Return (x, y) of the center of cell containing provided text 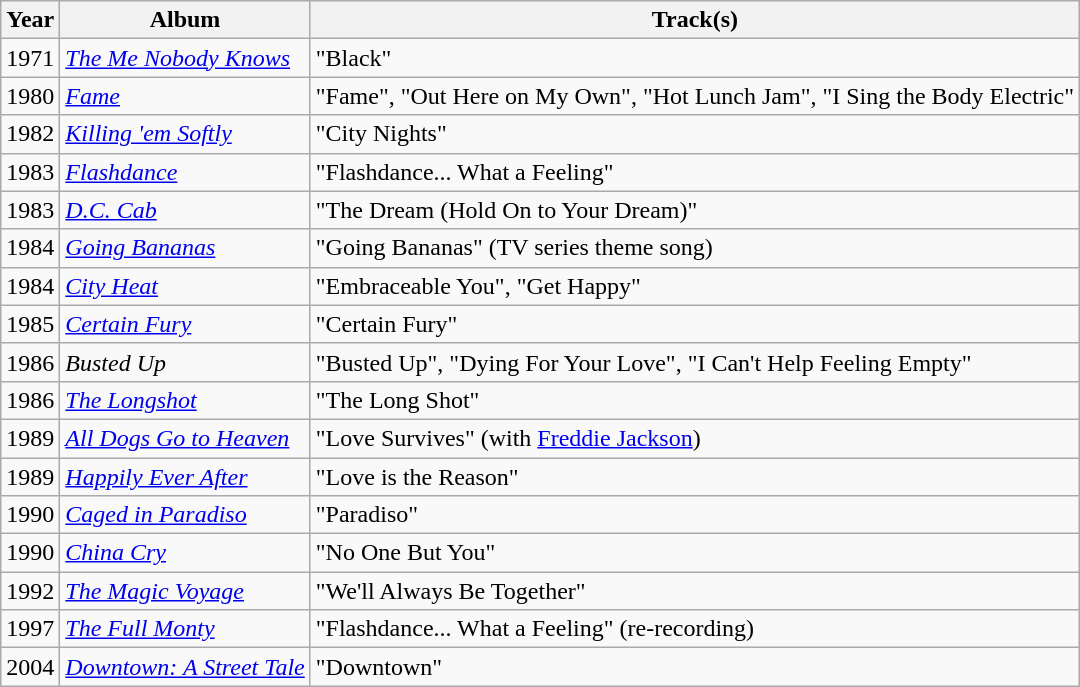
Busted Up (185, 362)
All Dogs Go to Heaven (185, 438)
"The Long Shot" (694, 400)
Fame (185, 96)
Happily Ever After (185, 477)
The Longshot (185, 400)
"Love Survives" (with Freddie Jackson) (694, 438)
"Certain Fury" (694, 324)
Track(s) (694, 20)
1971 (30, 58)
"City Nights" (694, 134)
"We'll Always Be Together" (694, 591)
China Cry (185, 553)
"Flashdance... What a Feeling" (re-recording) (694, 629)
D.C. Cab (185, 210)
The Magic Voyage (185, 591)
"Busted Up", "Dying For Your Love", "I Can't Help Feeling Empty" (694, 362)
Going Bananas (185, 248)
City Heat (185, 286)
1992 (30, 591)
The Full Monty (185, 629)
"The Dream (Hold On to Your Dream)" (694, 210)
"Embraceable You", "Get Happy" (694, 286)
Year (30, 20)
1997 (30, 629)
Certain Fury (185, 324)
"Going Bananas" (TV series theme song) (694, 248)
Album (185, 20)
"Downtown" (694, 667)
"Paradiso" (694, 515)
Downtown: A Street Tale (185, 667)
Flashdance (185, 172)
"Black" (694, 58)
Killing 'em Softly (185, 134)
"Flashdance... What a Feeling" (694, 172)
1980 (30, 96)
1985 (30, 324)
"Fame", "Out Here on My Own", "Hot Lunch Jam", "I Sing the Body Electric" (694, 96)
The Me Nobody Knows (185, 58)
"Love is the Reason" (694, 477)
Caged in Paradiso (185, 515)
2004 (30, 667)
"No One But You" (694, 553)
1982 (30, 134)
